Output the (X, Y) coordinate of the center of the cell containing the given text.  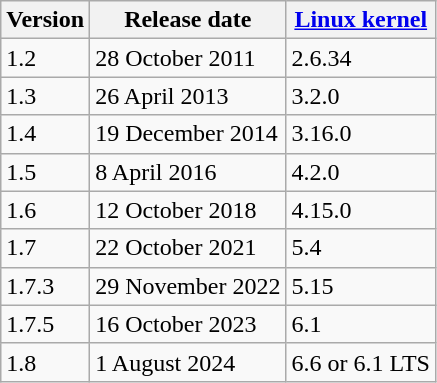
26 April 2013 (188, 96)
1.2 (46, 58)
Linux kernel (361, 20)
1.7.3 (46, 286)
3.2.0 (361, 96)
28 October 2011 (188, 58)
5.4 (361, 248)
3.16.0 (361, 134)
12 October 2018 (188, 210)
1.3 (46, 96)
1.8 (46, 362)
2.6.34 (361, 58)
6.6 or 6.1 LTS (361, 362)
1.5 (46, 172)
29 November 2022 (188, 286)
Version (46, 20)
8 April 2016 (188, 172)
4.2.0 (361, 172)
1.7.5 (46, 324)
4.15.0 (361, 210)
1.6 (46, 210)
1 August 2024 (188, 362)
19 December 2014 (188, 134)
1.7 (46, 248)
5.15 (361, 286)
6.1 (361, 324)
16 October 2023 (188, 324)
Release date (188, 20)
1.4 (46, 134)
22 October 2021 (188, 248)
